Extract the (X, Y) coordinate from the center of the cell holding the provided text.  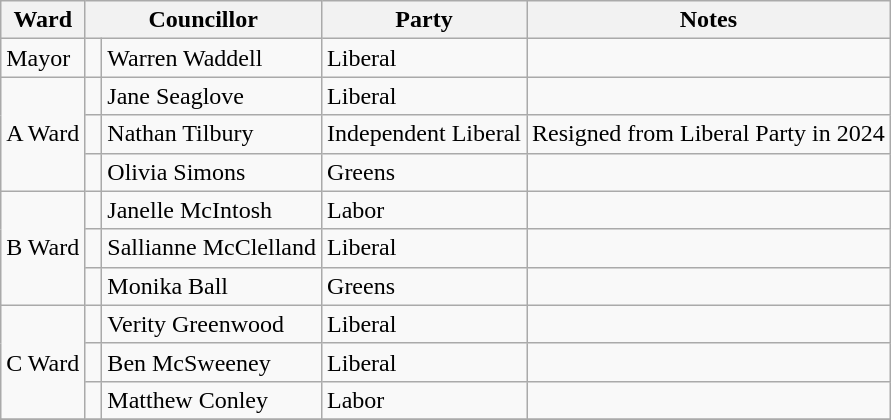
Jane Seaglove (212, 96)
A Ward (43, 134)
Monika Ball (212, 286)
C Ward (43, 362)
Janelle McIntosh (212, 210)
Mayor (43, 58)
B Ward (43, 248)
Matthew Conley (212, 400)
Notes (708, 20)
Resigned from Liberal Party in 2024 (708, 134)
Party (424, 20)
Ben McSweeney (212, 362)
Independent Liberal (424, 134)
Sallianne McClelland (212, 248)
Nathan Tilbury (212, 134)
Olivia Simons (212, 172)
Verity Greenwood (212, 324)
Ward (43, 20)
Councillor (204, 20)
Warren Waddell (212, 58)
